Search for the cell housing the specified text and yield its (x, y) center coordinate. 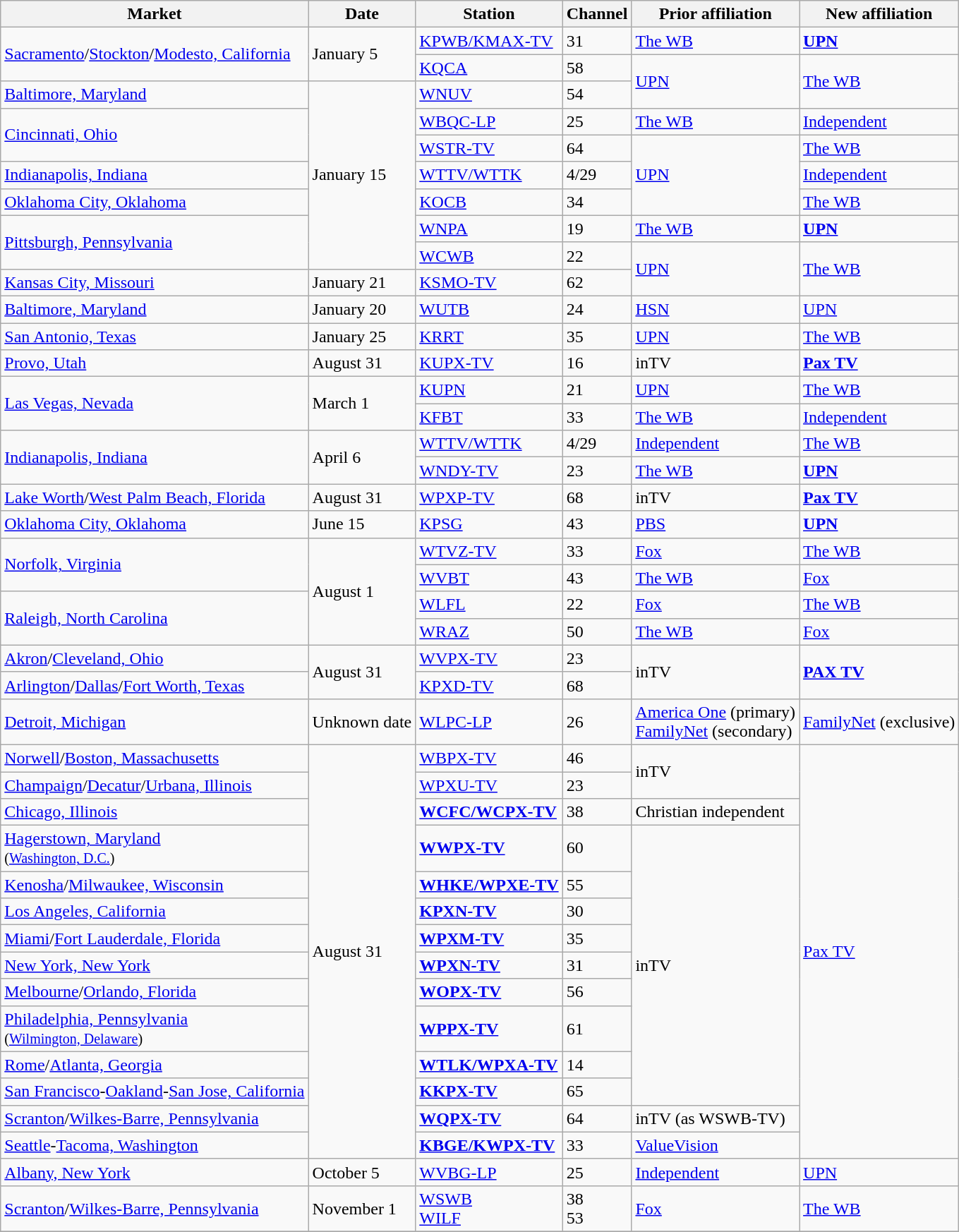
38 (597, 812)
August 1 (362, 591)
WPXU-TV (489, 785)
WOPX-TV (489, 992)
46 (597, 758)
PAX TV (879, 672)
Arlington/Dallas/Fort Worth, Texas (155, 685)
WRAZ (489, 632)
19 (597, 229)
62 (597, 282)
Lake Worth/West Palm Beach, Florida (155, 497)
34 (597, 202)
Miami/Fort Lauderdale, Florida (155, 938)
January 21 (362, 282)
50 (597, 632)
October 5 (362, 1172)
WBPX-TV (489, 758)
WWPX-TV (489, 848)
San Antonio, Texas (155, 337)
KUPN (489, 390)
KUPX-TV (489, 363)
FamilyNet (exclusive) (879, 721)
Christian independent (716, 812)
Norwell/Boston, Massachusetts (155, 758)
26 (597, 721)
January 15 (362, 175)
Kenosha/Milwaukee, Wisconsin (155, 885)
Melbourne/Orlando, Florida (155, 992)
Detroit, Michigan (155, 721)
June 15 (362, 524)
KQCA (489, 68)
Channel (597, 14)
KRRT (489, 337)
55 (597, 885)
KFBT (489, 417)
WSTR-TV (489, 148)
WUTB (489, 309)
WPPX-TV (489, 1029)
New affiliation (879, 14)
January 20 (362, 309)
WNPA (489, 229)
WPXN-TV (489, 965)
April 6 (362, 457)
KBGE/KWPX-TV (489, 1145)
WVBG-LP (489, 1172)
Kansas City, Missouri (155, 282)
WHKE/WPXE-TV (489, 885)
New York, New York (155, 965)
Station (489, 14)
ValueVision (716, 1145)
Akron/Cleveland, Ohio (155, 658)
WTVZ-TV (489, 551)
January 5 (362, 54)
Albany, New York (155, 1172)
WLFL (489, 605)
Unknown date (362, 721)
Cincinnati, Ohio (155, 135)
Date (362, 14)
60 (597, 848)
Raleigh, North Carolina (155, 618)
WPXM-TV (489, 938)
KPWB/KMAX-TV (489, 41)
56 (597, 992)
WNUV (489, 95)
3853 (597, 1208)
inTV (as WSWB-TV) (716, 1118)
Los Angeles, California (155, 912)
WLPC-LP (489, 721)
Philadelphia, Pennsylvania(Wilmington, Delaware) (155, 1029)
WQPX-TV (489, 1118)
24 (597, 309)
Las Vegas, Nevada (155, 404)
WNDY-TV (489, 471)
Sacramento/Stockton/Modesto, California (155, 54)
PBS (716, 524)
Rome/Atlanta, Georgia (155, 1065)
Chicago, Illinois (155, 812)
30 (597, 912)
Seattle-Tacoma, Washington (155, 1145)
Market (155, 14)
Champaign/Decatur/Urbana, Illinois (155, 785)
Prior affiliation (716, 14)
HSN (716, 309)
54 (597, 95)
Hagerstown, Maryland(Washington, D.C.) (155, 848)
65 (597, 1092)
San Francisco-Oakland-San Jose, California (155, 1092)
61 (597, 1029)
WBQC-LP (489, 121)
WVBT (489, 578)
KPSG (489, 524)
KPXN-TV (489, 912)
16 (597, 363)
KOCB (489, 202)
WCFC/WCPX-TV (489, 812)
WSWBWILF (489, 1208)
58 (597, 68)
WCWB (489, 255)
November 1 (362, 1208)
Provo, Utah (155, 363)
14 (597, 1065)
March 1 (362, 404)
Pittsburgh, Pennsylvania (155, 242)
KSMO-TV (489, 282)
KPXD-TV (489, 685)
WTLK/WPXA-TV (489, 1065)
KKPX-TV (489, 1092)
WPXP-TV (489, 497)
WVPX-TV (489, 658)
January 25 (362, 337)
21 (597, 390)
Norfolk, Virginia (155, 564)
America One (primary) FamilyNet (secondary) (716, 721)
